Return the [x, y] coordinate for the center point of the cell that contains the specified text.  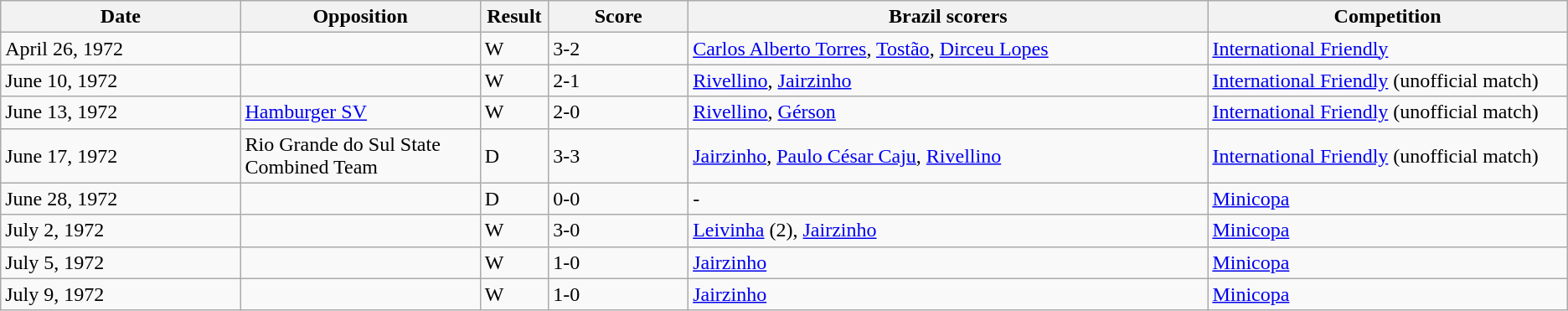
April 26, 1972 [121, 49]
June 13, 1972 [121, 112]
July 9, 1972 [121, 294]
Date [121, 17]
Rivellino, Gérson [948, 112]
3-0 [618, 231]
International Friendly [1387, 49]
June 17, 1972 [121, 156]
Competition [1387, 17]
2-0 [618, 112]
July 2, 1972 [121, 231]
Result [514, 17]
Rio Grande do Sul State Combined Team [360, 156]
Rivellino, Jairzinho [948, 80]
Brazil scorers [948, 17]
3-2 [618, 49]
July 5, 1972 [121, 262]
Opposition [360, 17]
Carlos Alberto Torres, Tostão, Dirceu Lopes [948, 49]
Hamburger SV [360, 112]
June 10, 1972 [121, 80]
3-3 [618, 156]
Jairzinho, Paulo César Caju, Rivellino [948, 156]
2-1 [618, 80]
Leivinha (2), Jairzinho [948, 231]
Score [618, 17]
0-0 [618, 199]
- [948, 199]
June 28, 1972 [121, 199]
